Pinpoint the cell where the given text exists, returning its (X, Y) midpoint coordinate. 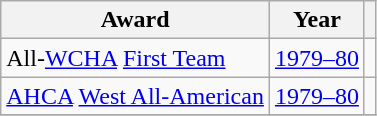
AHCA West All-American (136, 96)
All-WCHA First Team (136, 58)
Year (316, 20)
Award (136, 20)
